Search for the cell housing the specified text and yield its [x, y] center coordinate. 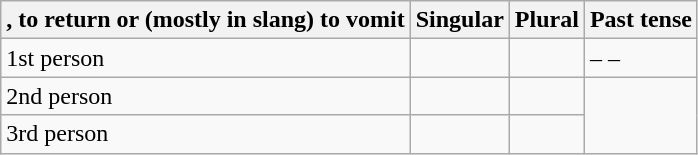
Plural [546, 20]
, to return or (mostly in slang) to vomit [206, 20]
2nd person [206, 96]
1st person [206, 58]
3rd person [206, 134]
Singular [460, 20]
– – [640, 58]
Past tense [640, 20]
